Extract the (x, y) coordinate from the center of the cell holding the provided text.  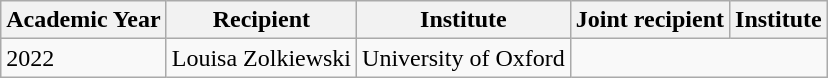
Louisa Zolkiewski (261, 58)
Academic Year (84, 20)
2022 (84, 58)
University of Oxford (464, 58)
Recipient (261, 20)
Joint recipient (650, 20)
